From the cell containing the given text, extract its center point as [x, y] coordinate. 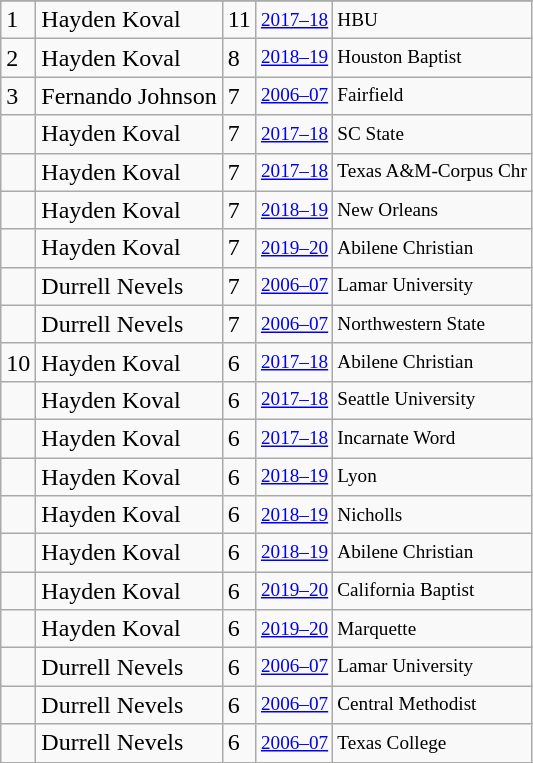
8 [239, 58]
New Orleans [432, 210]
Lyon [432, 477]
2 [18, 58]
Seattle University [432, 400]
SC State [432, 134]
Texas A&M-Corpus Chr [432, 172]
Nicholls [432, 515]
Incarnate Word [432, 438]
Northwestern State [432, 324]
Central Methodist [432, 705]
10 [18, 362]
Fairfield [432, 96]
Fernando Johnson [129, 96]
Houston Baptist [432, 58]
3 [18, 96]
11 [239, 20]
1 [18, 20]
California Baptist [432, 591]
Texas College [432, 743]
HBU [432, 20]
Marquette [432, 629]
